Extract the [X, Y] coordinate from the center of the cell holding the provided text.  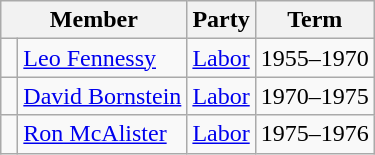
1975–1976 [314, 134]
Term [314, 20]
1955–1970 [314, 58]
Ron McAlister [102, 134]
Leo Fennessy [102, 58]
Member [94, 20]
1970–1975 [314, 96]
Party [221, 20]
David Bornstein [102, 96]
